For the text-containing cell, return its midpoint in [X, Y] coordinate format. 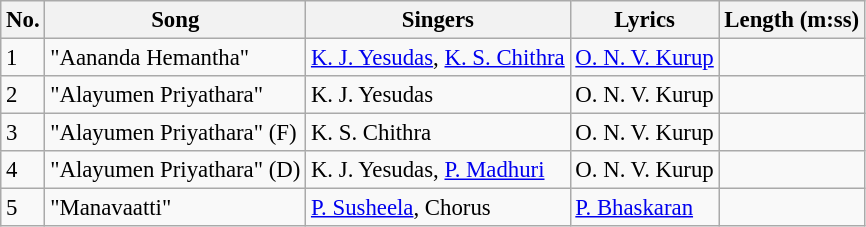
P. Susheela, Chorus [438, 208]
"Manavaatti" [176, 208]
K. J. Yesudas, P. Madhuri [438, 170]
P. Bhaskaran [644, 208]
Song [176, 20]
Lyrics [644, 20]
K. J. Yesudas [438, 95]
Length (m:ss) [792, 20]
"Alayumen Priyathara" [176, 95]
K. J. Yesudas, K. S. Chithra [438, 58]
"Alayumen Priyathara" (F) [176, 133]
1 [23, 58]
4 [23, 170]
"Alayumen Priyathara" (D) [176, 170]
2 [23, 95]
5 [23, 208]
K. S. Chithra [438, 133]
Singers [438, 20]
No. [23, 20]
"Aananda Hemantha" [176, 58]
3 [23, 133]
